Extract the (X, Y) coordinate from the center of the cell holding the provided text.  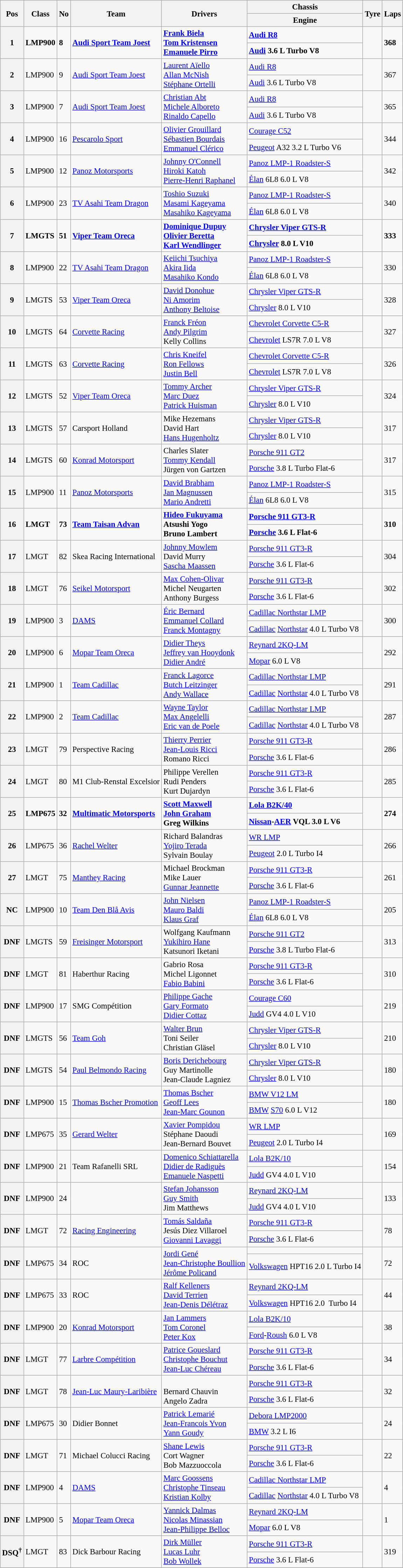
David Donohue Ni Amorim Anthony Beltoise (204, 300)
Manthey Racing (116, 878)
Rachel Welter (116, 846)
Ralf Kelleners David Terrien Jean-Denis Délétraz (204, 1295)
Patrick Lemarié Jean-Francois Yvon Yann Goudy (204, 1424)
Éric Bernard Emmanuel Collard Franck Montagny (204, 621)
Johnny O'Connell Hiroki Katoh Pierre-Henri Raphanel (204, 171)
Hideo Fukuyama Atsushi Yogo Bruno Lambert (204, 524)
Yannick Dalmas Nicolas Minassian Jean-Philippe Belloc (204, 1520)
25 (12, 813)
286 (393, 749)
Larbre Compétition (116, 1359)
324 (393, 396)
Pescarolo Sport (116, 139)
Didier Theys Jeffrey van Hooydonk Didier André (204, 653)
Team Rafanelli SRL (116, 1167)
John Nielsen Mauro Baldi Klaus Graf (204, 910)
Volkswagen HPT16 2.0 Turbo I4 (305, 1303)
Johnny Mowlem David Murry Sascha Maassen (204, 557)
Team Goh (116, 1038)
SMG Compétition (116, 1006)
Debora LMP2000 (305, 1416)
274 (393, 813)
344 (393, 139)
56 (64, 1038)
315 (393, 492)
30 (64, 1424)
Lola B2K/40 (305, 805)
368 (393, 43)
NC (12, 910)
60 (64, 460)
Gerard Welter (116, 1134)
Team Den Blå Avis (116, 910)
Stefan Johansson Guy Smith Jim Matthews (204, 1199)
367 (393, 75)
Didier Bonnet (116, 1424)
Laps (393, 13)
Chris Kneifel Ron Fellows Justin Bell (204, 364)
64 (64, 332)
Tommy Archer Marc Duez Patrick Huisman (204, 396)
27 (12, 878)
Toshio Suzuki Masami Kageyama Masahiko Kageyama (204, 203)
77 (64, 1359)
36 (64, 846)
Franck Fréon Andy Pilgrim Kelly Collins (204, 332)
35 (64, 1134)
71 (64, 1455)
David Brabham Jan Magnussen Mario Andretti (204, 492)
Chassis (305, 7)
Peugeot A32 3.2 L Turbo V6 (305, 147)
154 (393, 1167)
292 (393, 653)
76 (64, 589)
Laurent Aïello Allan McNish Stéphane Ortelli (204, 75)
Gabrio Rosa Michel Ligonnet Fabio Babini (204, 974)
Mike Hezemans David Hart Hans Hugenholtz (204, 428)
Thomas Bscher Promotion (116, 1102)
Thierry Perrier Jean-Louis Ricci Romano Ricci (204, 749)
Paul Belmondo Racing (116, 1070)
Engine (305, 20)
BMW 3.2 L I6 (305, 1431)
261 (393, 878)
Walter Brun Toni Seiler Christian Gläsel (204, 1038)
13 (12, 428)
Jan Lammers Tom Coronel Peter Kox (204, 1327)
Bernard Chauvin Angelo Zadra (204, 1391)
44 (393, 1295)
75 (64, 878)
Perspective Racing (116, 749)
300 (393, 621)
210 (393, 1038)
313 (393, 942)
Boris Derichebourg Guy Martinolle Jean-Claude Lagniez (204, 1070)
Keiichi Tsuchiya Akira Iida Masahiko Kondo (204, 267)
302 (393, 589)
52 (64, 396)
82 (64, 557)
81 (64, 974)
Freisinger Motorsport (116, 942)
Franck Lagorce Butch Leitzinger Andy Wallace (204, 685)
Philippe Verellen Rudi Penders Kurt Dujardyn (204, 781)
Marc Goossens Christophe Tinseau Kristian Kolby (204, 1488)
57 (64, 428)
BMW V12 LM (305, 1094)
Christian Abt Michele Alboreto Rinaldo Capello (204, 107)
328 (393, 300)
291 (393, 685)
Tomás Saldaña Jesús Diez Villaroel Giovanni Lavaggi (204, 1231)
DSQ† (12, 1552)
Dirk Müller Lucas Luhr Bob Wollek (204, 1552)
18 (12, 589)
287 (393, 717)
Skea Racing International (116, 557)
Drivers (204, 13)
Team Taisan Advan (116, 524)
Courage C60 (305, 998)
Jean-Luc Maury-Laribière (116, 1391)
14 (12, 460)
Nissan-AER VQL 3.0 L V6 (305, 821)
No (64, 13)
Team (116, 13)
Richard Balandras Yojiro Terada Sylvain Boulay (204, 846)
Carsport Holland (116, 428)
169 (393, 1134)
26 (12, 846)
79 (64, 749)
326 (393, 364)
Haberthur Racing (116, 974)
330 (393, 267)
Max Cohen-Olivar Michel Neugarten Anthony Burgess (204, 589)
Ford-Roush 6.0 L V8 (305, 1335)
Olivier Grouillard Sébastien Bourdais Emmanuel Clérico (204, 139)
BMW S70 6.0 L V12 (305, 1111)
Class (41, 13)
Charles Slater Tommy Kendall Jürgen von Gartzen (204, 460)
80 (64, 781)
54 (64, 1070)
19 (12, 621)
Scott Maxwell John Graham Greg Wilkins (204, 813)
133 (393, 1199)
Dominique Dupuy Olivier Beretta Karl Wendlinger (204, 236)
205 (393, 910)
M1 Club-Renstal Excelsior (116, 781)
Jordi Gené Jean-Christophe Boullion Jérôme Policand (204, 1263)
Wolfgang Kaufmann Yukihiro Hane Katsunori Iketani (204, 942)
285 (393, 781)
Courage C52 (305, 131)
Seikel Motorsport (116, 589)
333 (393, 236)
319 (393, 1552)
Xavier Pompidou Stéphane Daoudi Jean-Bernard Bouvet (204, 1134)
219 (393, 1006)
Dick Barbour Racing (116, 1552)
51 (64, 236)
38 (393, 1327)
59 (64, 942)
63 (64, 364)
Thomas Bscher Geoff Lees Jean-Marc Gounon (204, 1102)
340 (393, 203)
365 (393, 107)
342 (393, 171)
Shane Lewis Cort Wagner Bob Mazzuoccola (204, 1455)
33 (64, 1295)
304 (393, 557)
Tyre (373, 13)
Frank Biela Tom Kristensen Emanuele Pirro (204, 43)
Patrice Goueslard Christophe Bouchut Jean-Luc Chéreau (204, 1359)
Multimatic Motorsports (116, 813)
Pos (12, 13)
Domenico Schiattarella Didier de Radiguès Emanuele Naspetti (204, 1167)
Volkswagen HPT16 2.0 L Turbo I4 (305, 1266)
53 (64, 300)
73 (64, 524)
Philippe Gache Gary Formato Didier Cottaz (204, 1006)
327 (393, 332)
Michael Colucci Racing (116, 1455)
Michael Brockman Mike Lauer Gunnar Jeannette (204, 878)
Wayne Taylor Max Angelelli Eric van de Poele (204, 717)
Racing Engineering (116, 1231)
83 (64, 1552)
266 (393, 846)
